Extract the (X, Y) coordinate from the center of the cell holding the provided text.  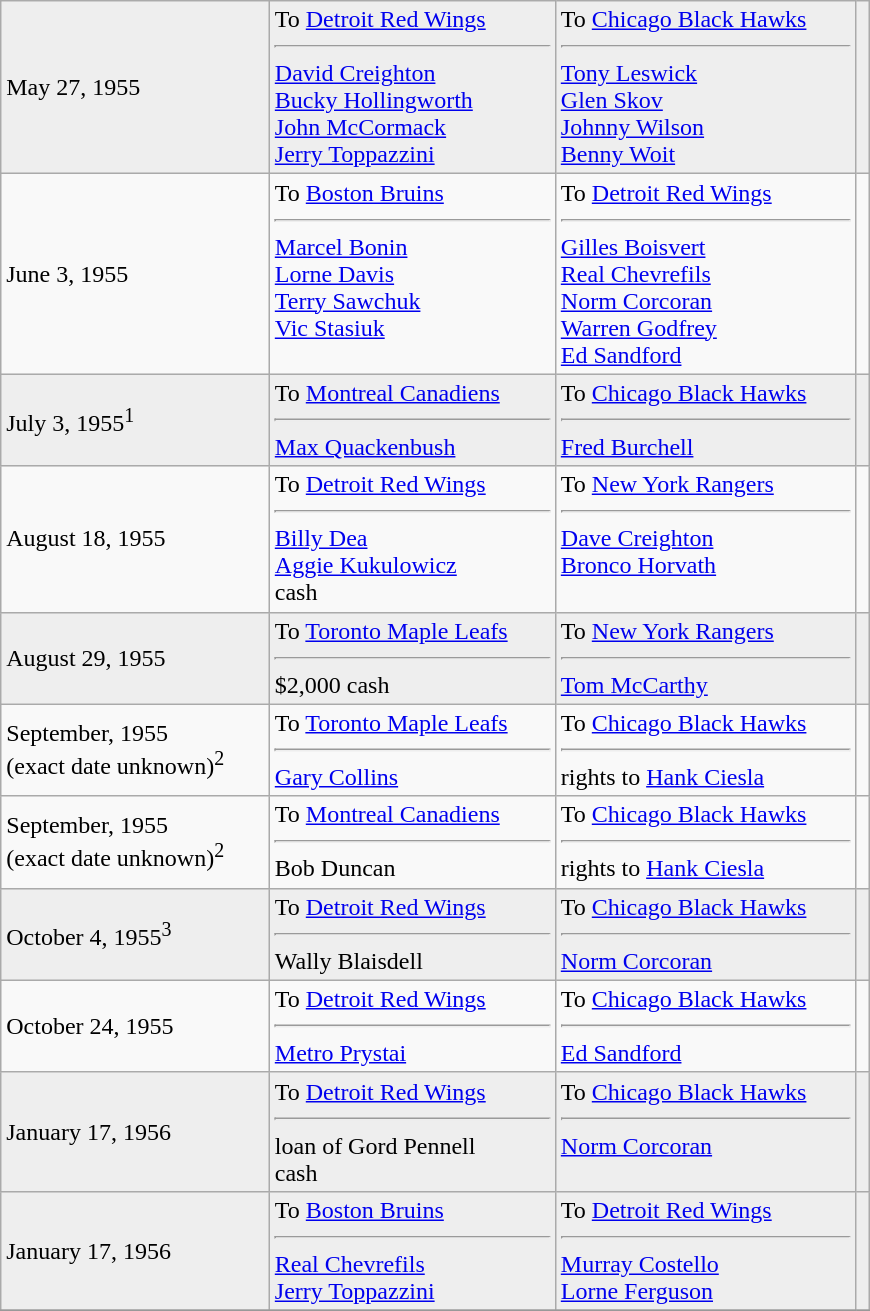
To Chicago Black HawksTony LeswickGlen SkovJohnny WilsonBenny Woit (706, 88)
October 24, 1955 (136, 1026)
To Detroit Red WingsDavid CreightonBucky HollingworthJohn McCormackJerry Toppazzini (412, 88)
To New York RangersTom McCarthy (706, 658)
October 4, 19553 (136, 934)
May 27, 1955 (136, 88)
To Detroit Red Wingsloan of Gord Pennellcash (412, 1132)
To Montreal CanadiensBob Duncan (412, 842)
To Detroit Red WingsMetro Prystai (412, 1026)
August 29, 1955 (136, 658)
To Chicago Black HawksFred Burchell (706, 420)
To Detroit Red WingsGilles BoisvertReal ChevrefilsNorm CorcoranWarren GodfreyEd Sandford (706, 274)
To Detroit Red WingsMurray CostelloLorne Ferguson (706, 1250)
June 3, 1955 (136, 274)
August 18, 1955 (136, 539)
To Toronto Maple LeafsGary Collins (412, 750)
July 3, 19551 (136, 420)
To Boston BruinsReal ChevrefilsJerry Toppazzini (412, 1250)
To Boston BruinsMarcel BoninLorne DavisTerry SawchukVic Stasiuk (412, 274)
To Chicago Black HawksEd Sandford (706, 1026)
To Detroit Red WingsWally Blaisdell (412, 934)
To Detroit Red WingsBilly DeaAggie Kukulowiczcash (412, 539)
To Montreal CanadiensMax Quackenbush (412, 420)
To Toronto Maple Leafs$2,000 cash (412, 658)
To New York RangersDave CreightonBronco Horvath (706, 539)
